Capture the cell that displays the provided text and extract its [x, y] central coordinate. 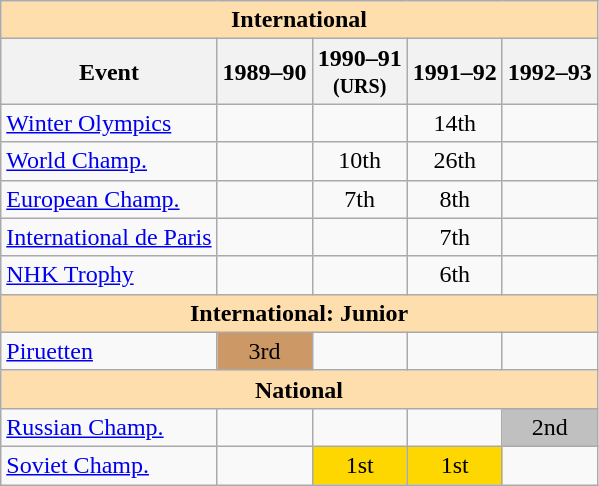
NHK Trophy [109, 275]
Russian Champ. [109, 427]
International de Paris [109, 237]
1989–90 [264, 72]
European Champ. [109, 199]
2nd [550, 427]
1990–91(URS) [360, 72]
3rd [264, 351]
International: Junior [300, 313]
8th [454, 199]
1992–93 [550, 72]
International [300, 20]
Piruetten [109, 351]
National [300, 389]
1991–92 [454, 72]
14th [454, 123]
Event [109, 72]
Soviet Champ. [109, 465]
Winter Olympics [109, 123]
26th [454, 161]
World Champ. [109, 161]
6th [454, 275]
10th [360, 161]
